Search for the cell housing the specified text and yield its (x, y) center coordinate. 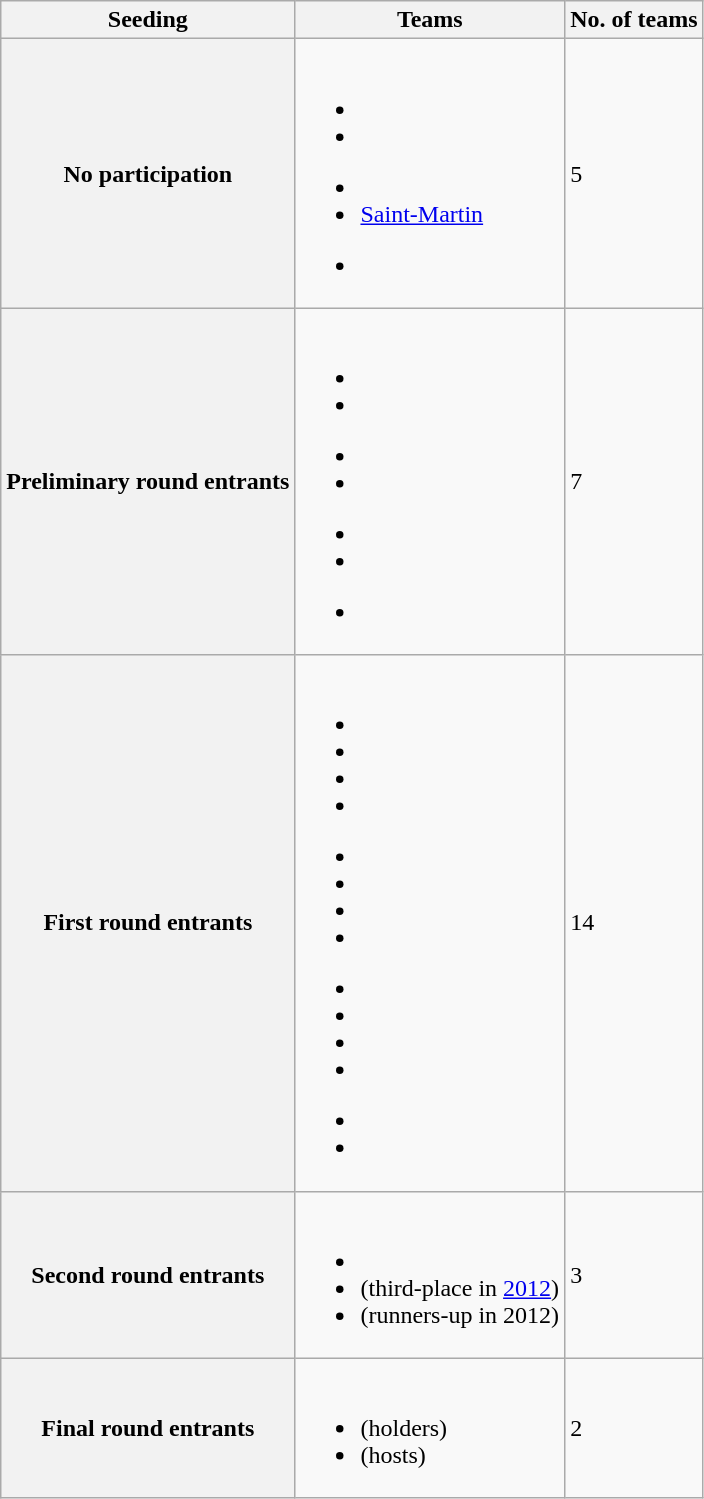
Second round entrants (148, 1274)
No participation (148, 174)
Preliminary round entrants (148, 482)
First round entrants (148, 923)
(third-place in 2012) (runners-up in 2012) (430, 1274)
2 (634, 1428)
Final round entrants (148, 1428)
Saint-Martin (430, 174)
Seeding (148, 20)
No. of teams (634, 20)
3 (634, 1274)
5 (634, 174)
7 (634, 482)
Teams (430, 20)
14 (634, 923)
(holders) (hosts) (430, 1428)
